Return the (x, y) coordinate for the center point of the cell that contains the specified text.  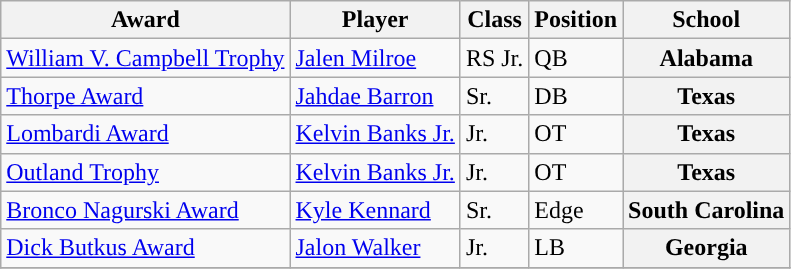
Bronco Nagurski Award (146, 210)
Class (494, 20)
Thorpe Award (146, 96)
LB (576, 248)
Jalon Walker (375, 248)
Award (146, 20)
Georgia (706, 248)
QB (576, 58)
Kyle Kennard (375, 210)
Dick Butkus Award (146, 248)
Jahdae Barron (375, 96)
Player (375, 20)
Outland Trophy (146, 172)
School (706, 20)
Edge (576, 210)
Position (576, 20)
Alabama (706, 58)
Jalen Milroe (375, 58)
William V. Campbell Trophy (146, 58)
DB (576, 96)
South Carolina (706, 210)
RS Jr. (494, 58)
Lombardi Award (146, 134)
